Scan for the cell matching the given text and deliver its [X, Y] coordinate at center. 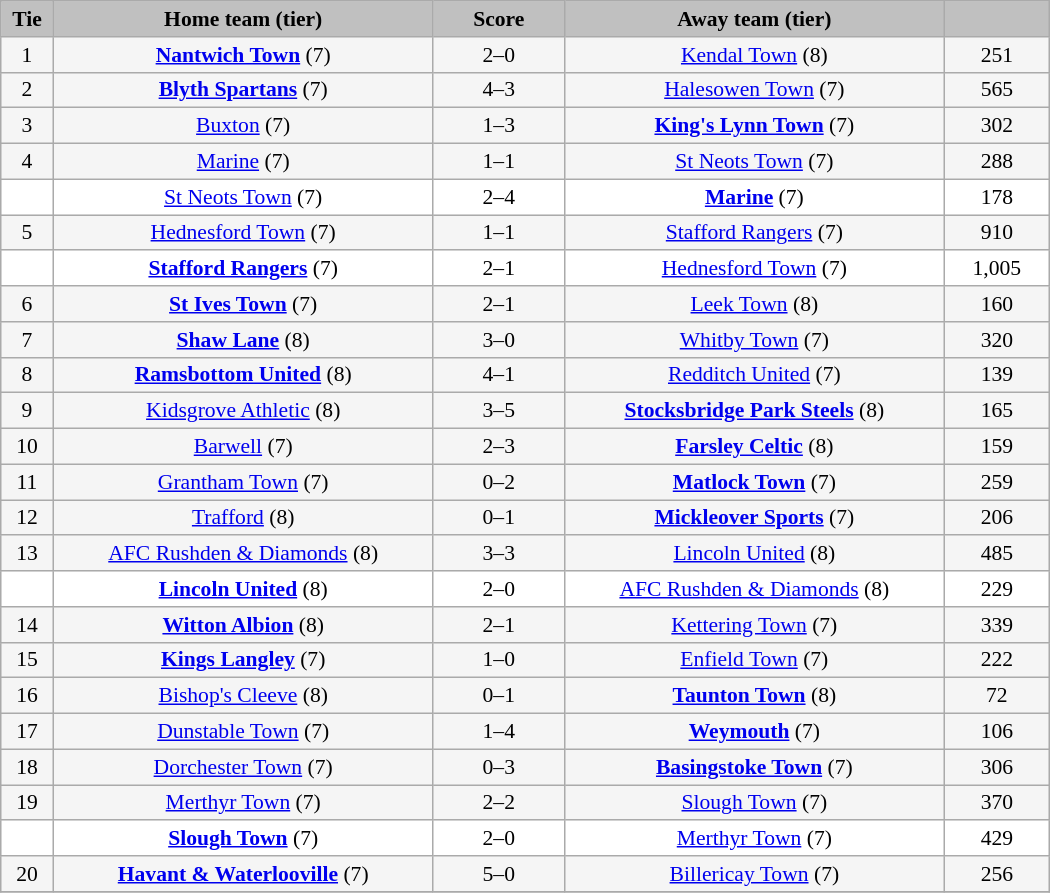
256 [996, 874]
16 [27, 696]
Mickleover Sports (7) [754, 518]
Grantham Town (7) [243, 482]
5 [27, 233]
8 [27, 375]
Ramsbottom United (8) [243, 375]
St Ives Town (7) [243, 304]
18 [27, 767]
Away team (tier) [754, 19]
Kings Langley (7) [243, 660]
206 [996, 518]
370 [996, 803]
Taunton Town (8) [754, 696]
Enfield Town (7) [754, 660]
4 [27, 162]
3–3 [498, 554]
139 [996, 375]
Matlock Town (7) [754, 482]
Blyth Spartans (7) [243, 90]
429 [996, 839]
Basingstoke Town (7) [754, 767]
229 [996, 589]
Farsley Celtic (8) [754, 447]
Billericay Town (7) [754, 874]
Dunstable Town (7) [243, 732]
3–5 [498, 411]
2–3 [498, 447]
Shaw Lane (8) [243, 340]
Whitby Town (7) [754, 340]
178 [996, 197]
2 [27, 90]
Kettering Town (7) [754, 625]
222 [996, 660]
Halesowen Town (7) [754, 90]
17 [27, 732]
Nantwich Town (7) [243, 55]
Weymouth (7) [754, 732]
2–4 [498, 197]
306 [996, 767]
259 [996, 482]
13 [27, 554]
Witton Albion (8) [243, 625]
9 [27, 411]
Redditch United (7) [754, 375]
5–0 [498, 874]
4–1 [498, 375]
3–0 [498, 340]
14 [27, 625]
485 [996, 554]
King's Lynn Town (7) [754, 126]
1–4 [498, 732]
251 [996, 55]
910 [996, 233]
1,005 [996, 269]
72 [996, 696]
15 [27, 660]
Leek Town (8) [754, 304]
6 [27, 304]
7 [27, 340]
Havant & Waterlooville (7) [243, 874]
106 [996, 732]
12 [27, 518]
160 [996, 304]
159 [996, 447]
339 [996, 625]
Bishop's Cleeve (8) [243, 696]
2–2 [498, 803]
20 [27, 874]
565 [996, 90]
Score [498, 19]
19 [27, 803]
302 [996, 126]
1–3 [498, 126]
1–0 [498, 660]
Dorchester Town (7) [243, 767]
288 [996, 162]
Kendal Town (8) [754, 55]
0–2 [498, 482]
11 [27, 482]
Buxton (7) [243, 126]
4–3 [498, 90]
Tie [27, 19]
1 [27, 55]
Stocksbridge Park Steels (8) [754, 411]
0–3 [498, 767]
165 [996, 411]
Trafford (8) [243, 518]
Kidsgrove Athletic (8) [243, 411]
320 [996, 340]
3 [27, 126]
Barwell (7) [243, 447]
Home team (tier) [243, 19]
10 [27, 447]
